Scan for the cell matching the given text and deliver its [X, Y] coordinate at center. 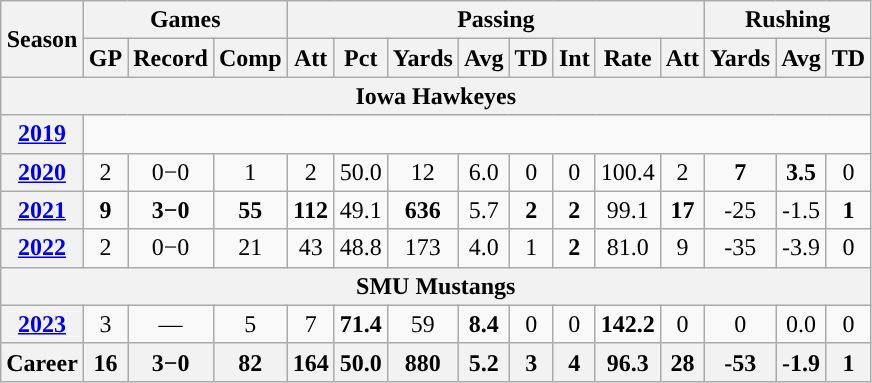
82 [250, 362]
6.0 [484, 172]
164 [310, 362]
GP [105, 58]
-3.9 [802, 248]
59 [422, 324]
81.0 [628, 248]
Pct [360, 58]
-35 [740, 248]
96.3 [628, 362]
28 [682, 362]
142.2 [628, 324]
21 [250, 248]
12 [422, 172]
112 [310, 210]
-53 [740, 362]
3.5 [802, 172]
71.4 [360, 324]
Career [42, 362]
Iowa Hawkeyes [436, 96]
SMU Mustangs [436, 286]
100.4 [628, 172]
Record [171, 58]
5 [250, 324]
-1.9 [802, 362]
Passing [496, 20]
-25 [740, 210]
5.2 [484, 362]
49.1 [360, 210]
Comp [250, 58]
55 [250, 210]
4 [574, 362]
-1.5 [802, 210]
173 [422, 248]
2022 [42, 248]
99.1 [628, 210]
880 [422, 362]
— [171, 324]
17 [682, 210]
2020 [42, 172]
Games [185, 20]
4.0 [484, 248]
2023 [42, 324]
8.4 [484, 324]
16 [105, 362]
5.7 [484, 210]
Int [574, 58]
0.0 [802, 324]
2019 [42, 134]
Rushing [788, 20]
636 [422, 210]
2021 [42, 210]
43 [310, 248]
Season [42, 39]
Rate [628, 58]
48.8 [360, 248]
